Scan for the cell matching the given text and deliver its [x, y] coordinate at center. 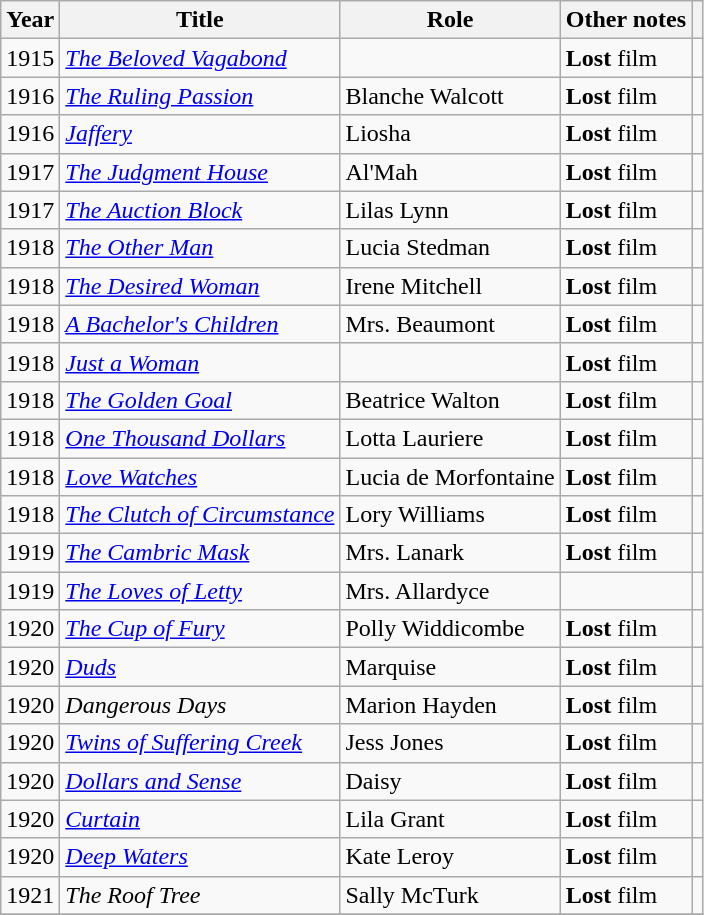
Other notes [626, 20]
The Judgment House [200, 172]
Year [30, 20]
Twins of Suffering Creek [200, 743]
The Auction Block [200, 210]
Jess Jones [450, 743]
Just a Woman [200, 362]
Polly Widdicombe [450, 629]
Marquise [450, 667]
Daisy [450, 781]
Dollars and Sense [200, 781]
Irene Mitchell [450, 286]
Lotta Lauriere [450, 438]
Love Watches [200, 477]
The Other Man [200, 248]
Dangerous Days [200, 705]
Jaffery [200, 134]
Marion Hayden [450, 705]
The Cup of Fury [200, 629]
1921 [30, 895]
Blanche Walcott [450, 96]
Sally McTurk [450, 895]
The Desired Woman [200, 286]
The Clutch of Circumstance [200, 515]
A Bachelor's Children [200, 324]
Role [450, 20]
Kate Leroy [450, 857]
The Golden Goal [200, 400]
1915 [30, 58]
The Cambric Mask [200, 553]
Deep Waters [200, 857]
Mrs. Lanark [450, 553]
Lila Grant [450, 819]
Lilas Lynn [450, 210]
Liosha [450, 134]
Lucia de Morfontaine [450, 477]
Mrs. Allardyce [450, 591]
The Ruling Passion [200, 96]
Title [200, 20]
Mrs. Beaumont [450, 324]
The Roof Tree [200, 895]
The Beloved Vagabond [200, 58]
Curtain [200, 819]
Lory Williams [450, 515]
Al'Mah [450, 172]
The Loves of Letty [200, 591]
Lucia Stedman [450, 248]
Beatrice Walton [450, 400]
One Thousand Dollars [200, 438]
Duds [200, 667]
